Determine the [x, y] coordinate at the center of the cell enclosing the given text.  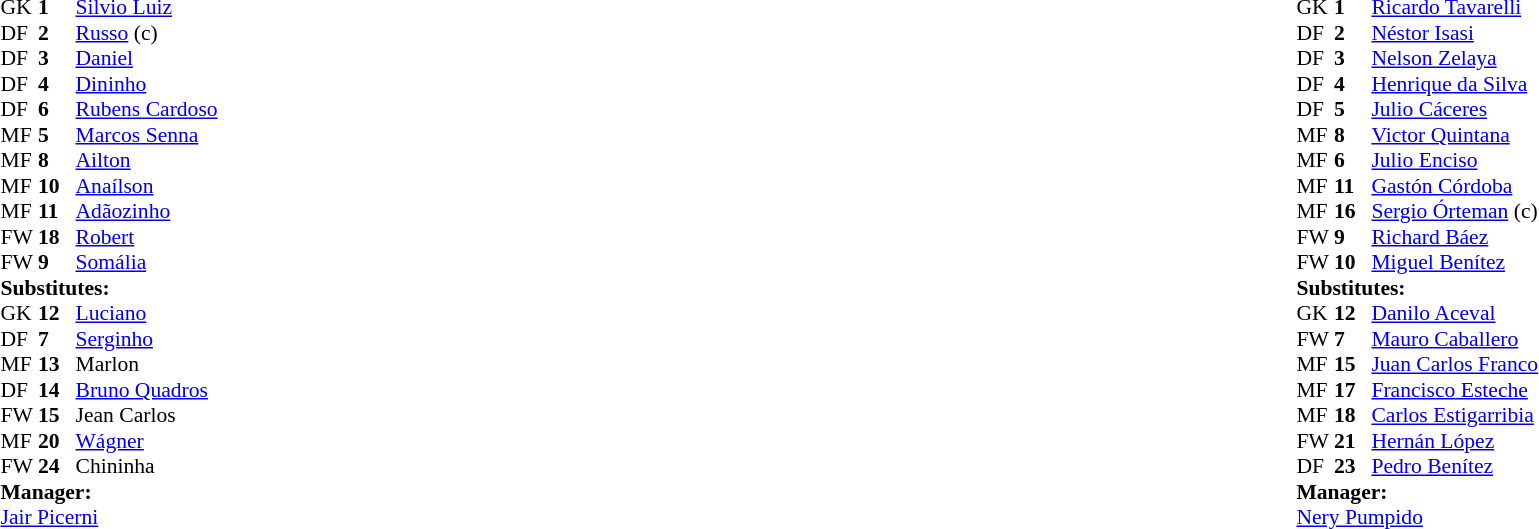
Pedro Benítez [1454, 467]
Wágner [147, 441]
Gastón Córdoba [1454, 186]
Victor Quintana [1454, 135]
Luciano [147, 313]
Anaílson [147, 186]
Henrique da Silva [1454, 84]
Néstor Isasi [1454, 33]
Richard Báez [1454, 237]
Hernán López [1454, 441]
Danilo Aceval [1454, 313]
Sergio Órteman (c) [1454, 211]
Juan Carlos Franco [1454, 365]
Julio Enciso [1454, 161]
Francisco Esteche [1454, 390]
Julio Cáceres [1454, 109]
Chininha [147, 467]
Marcos Senna [147, 135]
Robert [147, 237]
Ailton [147, 161]
21 [1353, 441]
Carlos Estigarribia [1454, 415]
14 [57, 390]
Mauro Caballero [1454, 339]
16 [1353, 211]
23 [1353, 467]
17 [1353, 390]
Jean Carlos [147, 415]
Bruno Quadros [147, 390]
Russo (c) [147, 33]
Daniel [147, 59]
Marlon [147, 365]
Adãozinho [147, 211]
Serginho [147, 339]
Rubens Cardoso [147, 109]
Miguel Benítez [1454, 263]
Dininho [147, 84]
13 [57, 365]
20 [57, 441]
Somália [147, 263]
24 [57, 467]
Nelson Zelaya [1454, 59]
